From the cell containing the given text, extract its center point as (x, y) coordinate. 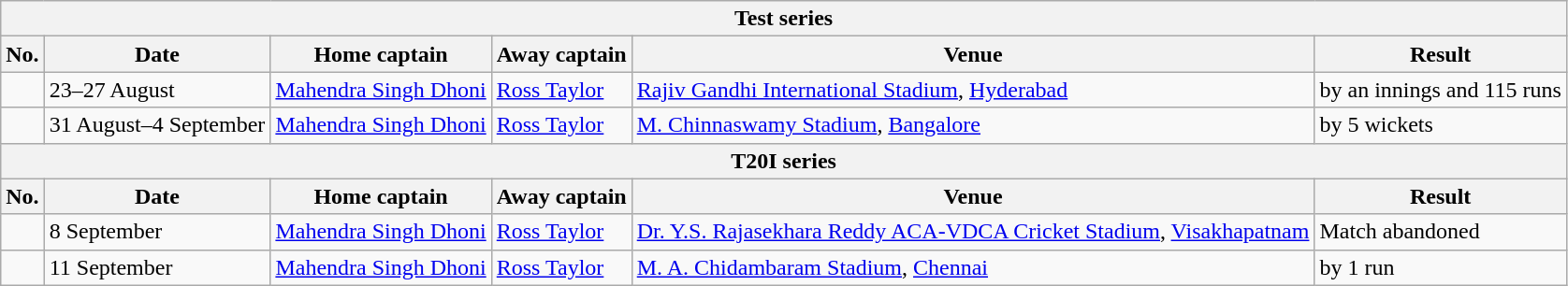
31 August–4 September (157, 125)
T20I series (784, 161)
Rajiv Gandhi International Stadium, Hyderabad (973, 90)
by an innings and 115 runs (1441, 90)
23–27 August (157, 90)
Match abandoned (1441, 232)
Test series (784, 19)
by 1 run (1441, 267)
by 5 wickets (1441, 125)
Dr. Y.S. Rajasekhara Reddy ACA-VDCA Cricket Stadium, Visakhapatnam (973, 232)
M. A. Chidambaram Stadium, Chennai (973, 267)
M. Chinnaswamy Stadium, Bangalore (973, 125)
11 September (157, 267)
8 September (157, 232)
